Output the [X, Y] coordinate of the center of the cell containing the given text.  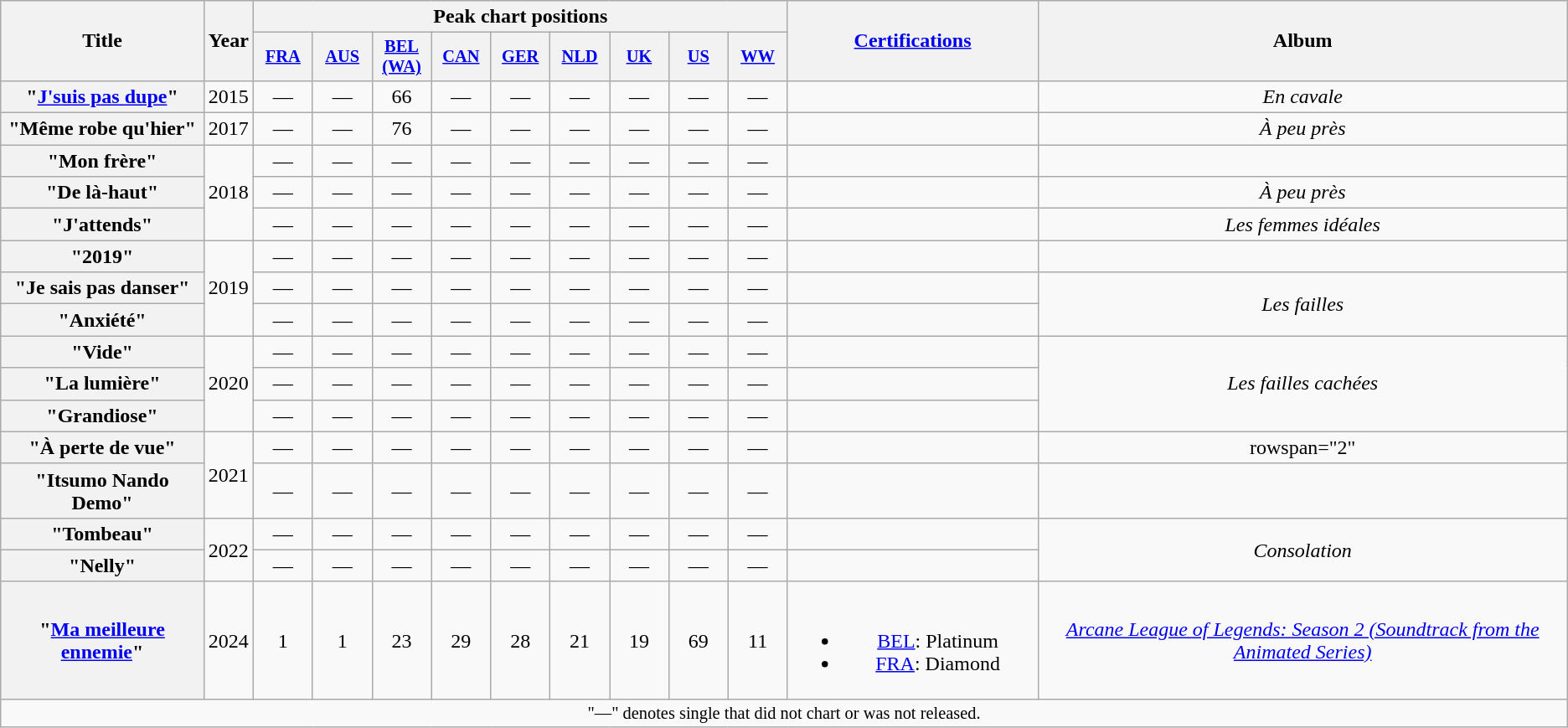
"Anxiété" [102, 320]
Les femmes idéales [1302, 225]
28 [521, 640]
GER [521, 57]
76 [402, 129]
"La lumière" [102, 384]
Title [102, 41]
"De là-haut" [102, 193]
NLD [580, 57]
UK [640, 57]
2019 [228, 288]
"J'attends" [102, 225]
CAN [461, 57]
"Grandiose" [102, 416]
"J'suis pas dupe" [102, 96]
"2019" [102, 256]
2022 [228, 550]
2018 [228, 193]
"Itsumo Nando Demo" [102, 491]
19 [640, 640]
"Vide" [102, 352]
Consolation [1302, 550]
"Ma meilleure ennemie" [102, 640]
Certifications [913, 41]
2015 [228, 96]
Year [228, 41]
rowspan="2" [1302, 447]
2021 [228, 474]
FRA [283, 57]
Les failles [1302, 304]
En cavale [1302, 96]
BEL(WA) [402, 57]
"—" denotes single that did not chart or was not released. [784, 713]
WW [757, 57]
"Nelly" [102, 565]
"À perte de vue" [102, 447]
"Mon frère" [102, 161]
"Même robe qu'hier" [102, 129]
Arcane League of Legends: Season 2 (Soundtrack from the Animated Series) [1302, 640]
66 [402, 96]
2024 [228, 640]
29 [461, 640]
2017 [228, 129]
Peak chart positions [520, 17]
"Je sais pas danser" [102, 288]
Les failles cachées [1302, 384]
11 [757, 640]
2020 [228, 384]
21 [580, 640]
AUS [342, 57]
23 [402, 640]
BEL: PlatinumFRA: Diamond [913, 640]
"Tombeau" [102, 534]
69 [699, 640]
US [699, 57]
Album [1302, 41]
